Capture the cell that displays the provided text and extract its [X, Y] central coordinate. 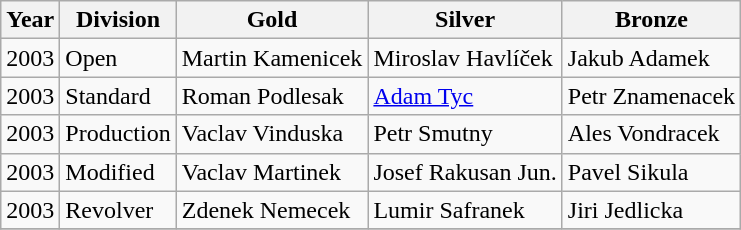
Petr Znamenacek [651, 96]
Revolver [118, 210]
Miroslav Havlíček [465, 58]
Division [118, 20]
Modified [118, 172]
Pavel Sikula [651, 172]
Lumir Safranek [465, 210]
Jakub Adamek [651, 58]
Bronze [651, 20]
Roman Podlesak [272, 96]
Standard [118, 96]
Josef Rakusan Jun. [465, 172]
Ales Vondracek [651, 134]
Zdenek Nemecek [272, 210]
Vaclav Vinduska [272, 134]
Silver [465, 20]
Vaclav Martinek [272, 172]
Martin Kamenicek [272, 58]
Production [118, 134]
Gold [272, 20]
Petr Smutny [465, 134]
Jiri Jedlicka [651, 210]
Adam Tyc [465, 96]
Open [118, 58]
Year [30, 20]
